Extract the (x, y) coordinate from the center of the cell holding the provided text.  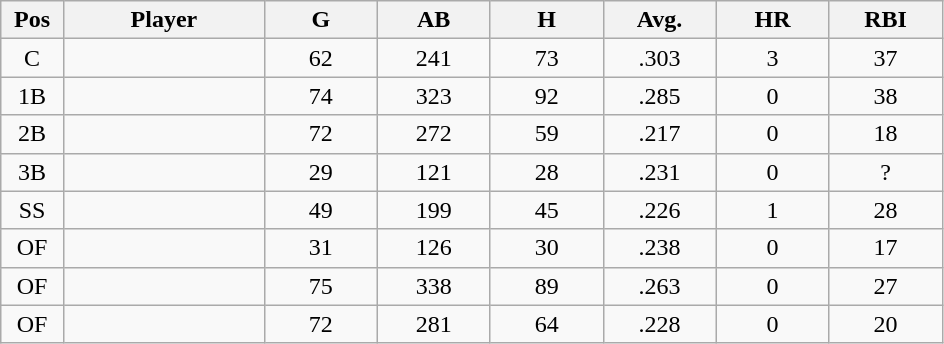
.263 (660, 286)
121 (434, 172)
38 (886, 96)
? (886, 172)
30 (546, 248)
2B (32, 134)
64 (546, 324)
Player (164, 20)
199 (434, 210)
H (546, 20)
Pos (32, 20)
20 (886, 324)
.303 (660, 58)
74 (320, 96)
27 (886, 286)
.238 (660, 248)
G (320, 20)
3B (32, 172)
HR (772, 20)
89 (546, 286)
C (32, 58)
.217 (660, 134)
Avg. (660, 20)
SS (32, 210)
.231 (660, 172)
18 (886, 134)
338 (434, 286)
241 (434, 58)
.285 (660, 96)
49 (320, 210)
17 (886, 248)
62 (320, 58)
29 (320, 172)
1B (32, 96)
59 (546, 134)
AB (434, 20)
75 (320, 286)
92 (546, 96)
3 (772, 58)
37 (886, 58)
281 (434, 324)
31 (320, 248)
.228 (660, 324)
RBI (886, 20)
323 (434, 96)
272 (434, 134)
126 (434, 248)
45 (546, 210)
.226 (660, 210)
73 (546, 58)
1 (772, 210)
